Locate the cell with the specified text and output its [X, Y] center coordinate. 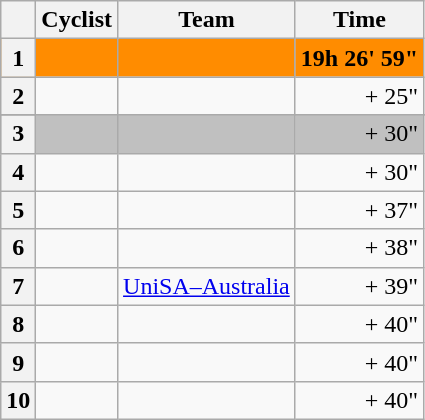
6 [18, 248]
2 [18, 96]
Time [359, 20]
7 [18, 286]
Team [207, 20]
Cyclist [77, 20]
8 [18, 324]
3 [18, 134]
9 [18, 362]
+ 38" [359, 248]
10 [18, 400]
19h 26' 59" [359, 58]
+ 25" [359, 96]
5 [18, 210]
UniSA–Australia [207, 286]
4 [18, 172]
+ 39" [359, 286]
+ 37" [359, 210]
1 [18, 58]
